Determine the [x, y] coordinate at the center of the cell enclosing the given text.  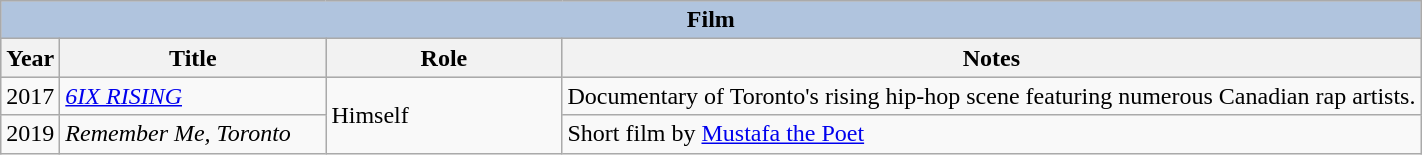
Film [711, 20]
Remember Me, Toronto [193, 134]
Role [444, 58]
6IX RISING [193, 96]
Year [30, 58]
Documentary of Toronto's rising hip-hop scene featuring numerous Canadian rap artists. [992, 96]
Short film by Mustafa the Poet [992, 134]
Himself [444, 115]
2019 [30, 134]
Notes [992, 58]
2017 [30, 96]
Title [193, 58]
